Search for the cell housing the specified text and yield its [X, Y] center coordinate. 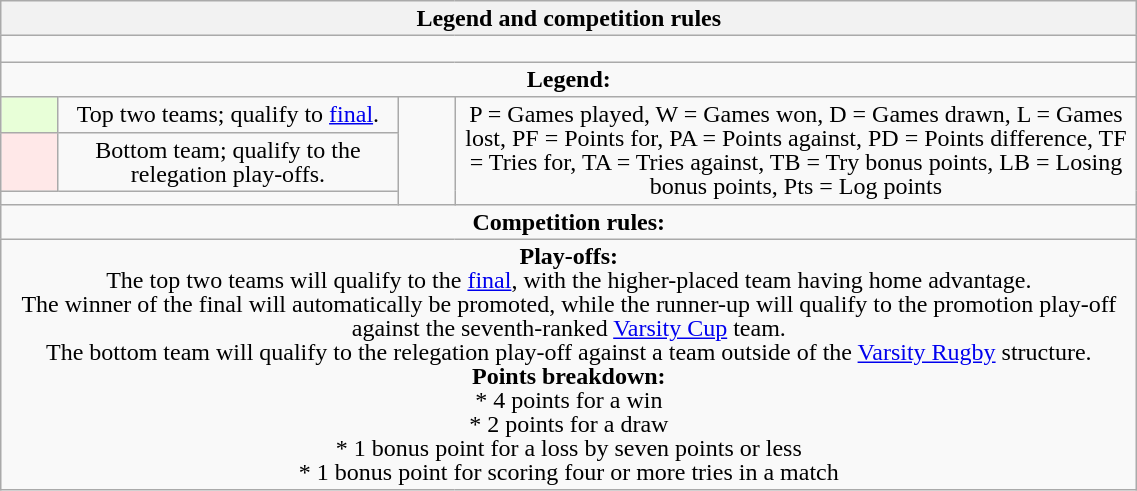
Top two teams; qualify to final. [228, 114]
Legend and competition rules [569, 18]
Legend: [569, 80]
Bottom team; qualify to the relegation play-offs. [228, 162]
Competition rules: [569, 222]
